Determine the [x, y] coordinate at the center of the cell enclosing the given text.  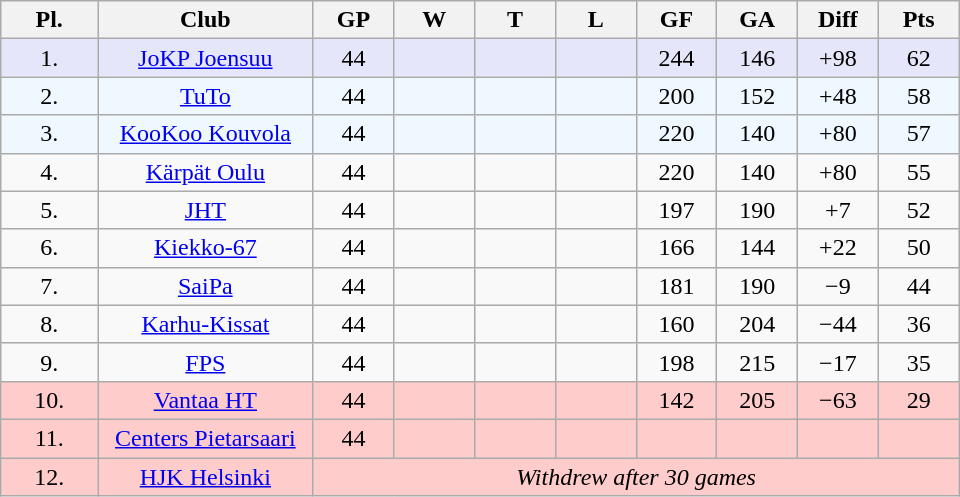
244 [676, 58]
JHT [206, 210]
57 [918, 134]
146 [758, 58]
52 [918, 210]
Withdrew after 30 games [636, 477]
142 [676, 400]
197 [676, 210]
36 [918, 324]
+7 [838, 210]
JoKP Joensuu [206, 58]
Kiekko-67 [206, 248]
T [516, 20]
12. [50, 477]
Pts [918, 20]
160 [676, 324]
−9 [838, 286]
−17 [838, 362]
50 [918, 248]
TuTo [206, 96]
Diff [838, 20]
+48 [838, 96]
5. [50, 210]
29 [918, 400]
55 [918, 172]
9. [50, 362]
7. [50, 286]
166 [676, 248]
GA [758, 20]
204 [758, 324]
Club [206, 20]
−44 [838, 324]
215 [758, 362]
200 [676, 96]
HJK Helsinki [206, 477]
+98 [838, 58]
8. [50, 324]
152 [758, 96]
6. [50, 248]
FPS [206, 362]
GF [676, 20]
35 [918, 362]
Vantaa HT [206, 400]
3. [50, 134]
Centers Pietarsaari [206, 438]
10. [50, 400]
+22 [838, 248]
144 [758, 248]
198 [676, 362]
GP [354, 20]
SaiPa [206, 286]
W [434, 20]
Karhu-Kissat [206, 324]
11. [50, 438]
62 [918, 58]
KooKoo Kouvola [206, 134]
181 [676, 286]
2. [50, 96]
L [596, 20]
4. [50, 172]
−63 [838, 400]
Pl. [50, 20]
205 [758, 400]
58 [918, 96]
1. [50, 58]
Kärpät Oulu [206, 172]
